From the cell containing the given text, extract its center point as [X, Y] coordinate. 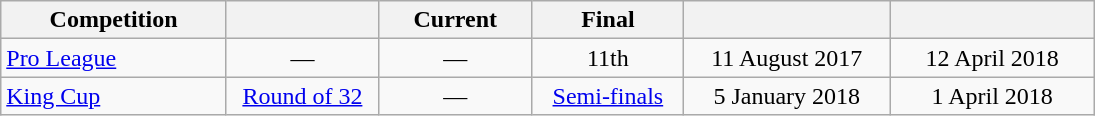
Pro League [114, 58]
Round of 32 [302, 96]
Current [455, 20]
12 April 2018 [992, 58]
Competition [114, 20]
5 January 2018 [786, 96]
1 April 2018 [992, 96]
Semi-finals [608, 96]
11 August 2017 [786, 58]
King Cup [114, 96]
Final [608, 20]
11th [608, 58]
